Output the (x, y) coordinate of the center of the cell containing the given text.  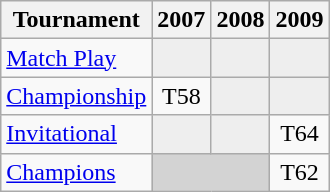
T62 (300, 172)
Championship (76, 96)
Match Play (76, 58)
2007 (182, 20)
T58 (182, 96)
Tournament (76, 20)
2008 (240, 20)
2009 (300, 20)
Champions (76, 172)
T64 (300, 134)
Invitational (76, 134)
